Provide the [x, y] coordinate of the cell's center where the given text is located.  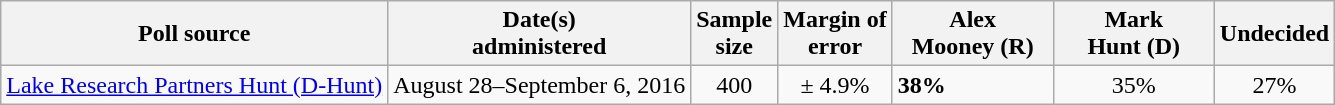
Date(s)administered [540, 34]
35% [1134, 85]
Margin oferror [835, 34]
27% [1274, 85]
Samplesize [734, 34]
Poll source [194, 34]
AlexMooney (R) [972, 34]
August 28–September 6, 2016 [540, 85]
± 4.9% [835, 85]
Lake Research Partners Hunt (D-Hunt) [194, 85]
Undecided [1274, 34]
38% [972, 85]
MarkHunt (D) [1134, 34]
400 [734, 85]
